Detect which cell encompasses the target text, then output its [x, y] center coordinate. 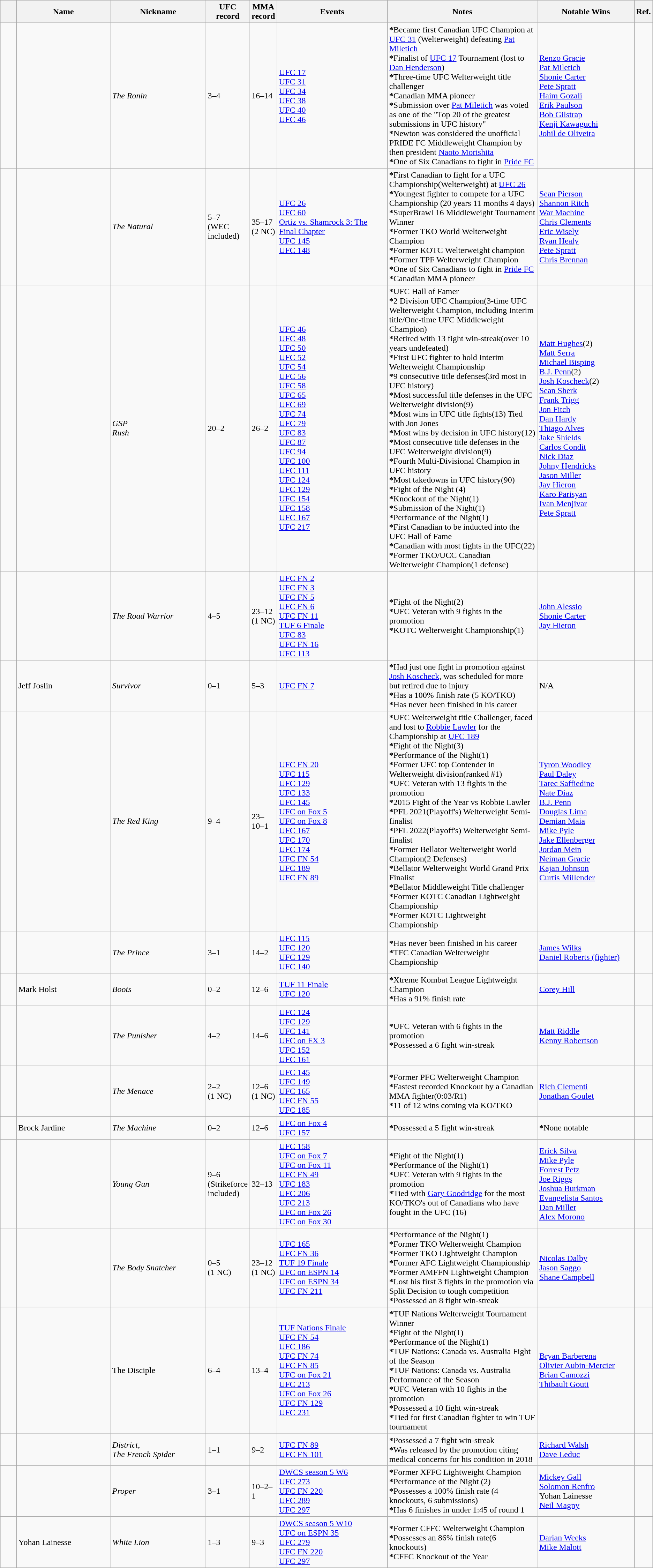
The Body Snatcher [158, 1268]
*Possessed a 5 fight win-streak [462, 1128]
Notable Wins [586, 12]
Yohan Lainesse [63, 1542]
UFC FN 2 UFC FN 3 UFC FN 5 UFC FN 6 UFC FN 11 TUF 6 Finale UFC 83 UFC FN 16 UFC 113 [332, 616]
DWCS season 5 W6 UFC 273 UFC FN 220 UFC 289 UFC 297 [332, 1491]
4–5 [228, 616]
UFC 124 UFC 129 UFC 141 UFC on FX 3 UFC 152 UFC 161 [332, 1036]
The Red King [158, 821]
5–7 (WEC included) [228, 227]
12–6 (1 NC) [264, 1091]
Richard Walsh Dave Leduc [586, 1450]
UFC 115 UFC 120 UFC 129 UFC 140 [332, 953]
9–6(Strikeforce included) [228, 1184]
Proper [158, 1491]
35–17 (2 NC) [264, 227]
Corey Hill [586, 989]
0–1 [228, 686]
White Lion [158, 1542]
DWCS season 5 W10 UFC on ESPN 35 UFC 279 UFC FN 220 UFC 297 [332, 1542]
10–2–1 [264, 1491]
0–5 (1 NC) [228, 1268]
*None notable [586, 1128]
UFC 165 UFC FN 36 TUF 19 Finale UFC on ESPN 14 UFC on ESPN 34 UFC FN 211 [332, 1268]
1–3 [228, 1542]
14–6 [264, 1036]
Name [63, 12]
N/A [586, 686]
TUF 11 Finale UFC 120 [332, 989]
*Has never been finished in his career *TFC Canadian Welterweight Championship [462, 953]
GSP Rush [158, 428]
UFC record [228, 12]
MMA record [264, 12]
Renzo Gracie Pat Miletich Shonie Carter Pete Spratt Haim Gozali Erik Paulson Bob Gilstrap Kenji Kawaguchi Johil de Oliveira [586, 96]
Matt Riddle Kenny Robertson [586, 1036]
James Wilks Daniel Roberts (fighter) [586, 953]
4–2 [228, 1036]
Survivor [158, 686]
9–3 [264, 1542]
*Xtreme Kombat League Lightweight Champion *Has a 91% finish rate [462, 989]
TUF Nations Finale UFC FN 54 UFC 186 UFC FN 74 UFC FN 85 UFC on Fox 21 UFC 213 UFC on Fox 26 UFC FN 129 UFC 231 [332, 1371]
14–2 [264, 953]
32–13 [264, 1184]
16–14 [264, 96]
UFC on Fox 4 UFC 157 [332, 1128]
13–4 [264, 1371]
John Alessio Shonie Carter Jay Hieron [586, 616]
Sean Pierson Shannon Ritch War Machine Chris Clements Eric Wisely Ryan Healy Pete Spratt Chris Brennan [586, 227]
UFC FN 7 [332, 686]
The Natural [158, 227]
2–2 (1 NC) [228, 1091]
Young Gun [158, 1184]
Erick Silva Mike Pyle Forrest Petz Joe Riggs Joshua Burkman Evangelista Santos Dan Miller Alex Morono [586, 1184]
1–1 [228, 1450]
Bryan Barberena Olivier Aubin-Mercier Brian Camozzi Thibault Gouti [586, 1371]
UFC FN 89 UFC FN 101 [332, 1450]
9–4 [228, 821]
*UFC Veteran with 6 fights in the promotion *Possessed a 6 fight win-streak [462, 1036]
UFC 158 UFC on Fox 7 UFC on Fox 11UFC FN 49 UFC 183 UFC 206 UFC 213 UFC on Fox 26 UFC on Fox 30 [332, 1184]
UFC 145 UFC 149 UFC 165 UFC FN 55 UFC 185 [332, 1091]
*Possessed a 7 fight win-streak *Was released by the promotion citing medical concerns for his condition in 2018 [462, 1450]
The Prince [158, 953]
6–4 [228, 1371]
*Former CFFC Welterweight Champion *Possesses an 86% finish rate(6 knockouts) *CFFC Knockout of the Year [462, 1542]
5–3 [264, 686]
Brock Jardine [63, 1128]
The Road Warrior [158, 616]
District, The French Spider [158, 1450]
The Menace [158, 1091]
Nicolas Dalby Jason Saggo Shane Campbell [586, 1268]
UFC 17 UFC 31 UFC 34 UFC 38 UFC 40 UFC 46 [332, 96]
Notes [462, 12]
Ref. [643, 12]
The Machine [158, 1128]
Darian Weeks Mike Malott [586, 1542]
Rich Clementi Jonathan Goulet [586, 1091]
UFC 26 UFC 60 Ortiz vs. Shamrock 3: The Final Chapter UFC 145 UFC 148 [332, 227]
20–2 [228, 428]
23–10–1 [264, 821]
Nickname [158, 12]
The Ronin [158, 96]
9–2 [264, 1450]
UFC FN 20 UFC 115 UFC 129 UFC 133 UFC 145 UFC on Fox 5 UFC on Fox 8 UFC 167 UFC 170 UFC 174 UFC FN 54 UFC 189 UFC FN 89 [332, 821]
The Disciple [158, 1371]
Boots [158, 989]
*Former PFC Welterweight Champion *Fastest recorded Knockout by a Canadian MMA fighter(0:03/R1) *11 of 12 wins coming via KO/TKO [462, 1091]
Events [332, 12]
3–4 [228, 96]
26–2 [264, 428]
Mark Holst [63, 989]
The Punisher [158, 1036]
*Fight of the Night(2)*UFC Veteran with 9 fights in the promotion *KOTC Welterweight Championship(1) [462, 616]
Mickey GallSolomon Renfro Yohan Lainesse Neil Magny [586, 1491]
Jeff Joslin [63, 686]
